Return [x, y] of the center of cell containing provided text 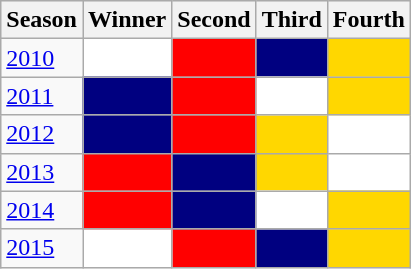
Third [292, 20]
2013 [42, 172]
Fourth [368, 20]
Winner [126, 20]
2010 [42, 58]
2012 [42, 134]
2015 [42, 248]
2011 [42, 96]
2014 [42, 210]
Second [214, 20]
Season [42, 20]
